For the text-containing cell, return its midpoint in [x, y] coordinate format. 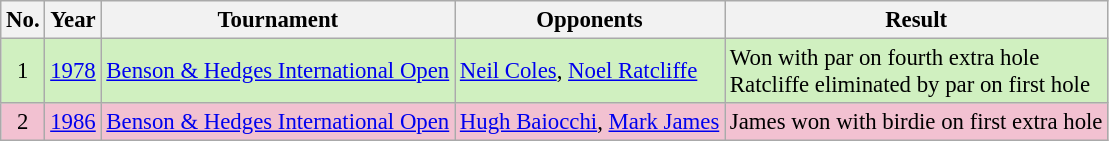
Year [73, 20]
No. [23, 20]
Won with par on fourth extra holeRatcliffe eliminated by par on first hole [916, 72]
Neil Coles, Noel Ratcliffe [590, 72]
Tournament [278, 20]
Opponents [590, 20]
Hugh Baiocchi, Mark James [590, 122]
James won with birdie on first extra hole [916, 122]
2 [23, 122]
1986 [73, 122]
1 [23, 72]
Result [916, 20]
1978 [73, 72]
